Find where the given text appears and provide that cell's center as (X, Y) coordinate. 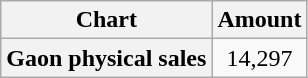
14,297 (260, 58)
Gaon physical sales (106, 58)
Amount (260, 20)
Chart (106, 20)
